Locate the cell with the specified text and output its [X, Y] center coordinate. 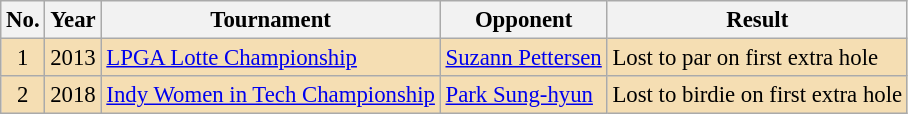
LPGA Lotte Championship [270, 58]
Indy Women in Tech Championship [270, 95]
Park Sung-hyun [524, 95]
2018 [73, 95]
Opponent [524, 20]
1 [23, 58]
2013 [73, 58]
Lost to par on first extra hole [757, 58]
2 [23, 95]
Lost to birdie on first extra hole [757, 95]
No. [23, 20]
Suzann Pettersen [524, 58]
Tournament [270, 20]
Year [73, 20]
Result [757, 20]
